Pinpoint the cell where the given text exists, returning its [x, y] midpoint coordinate. 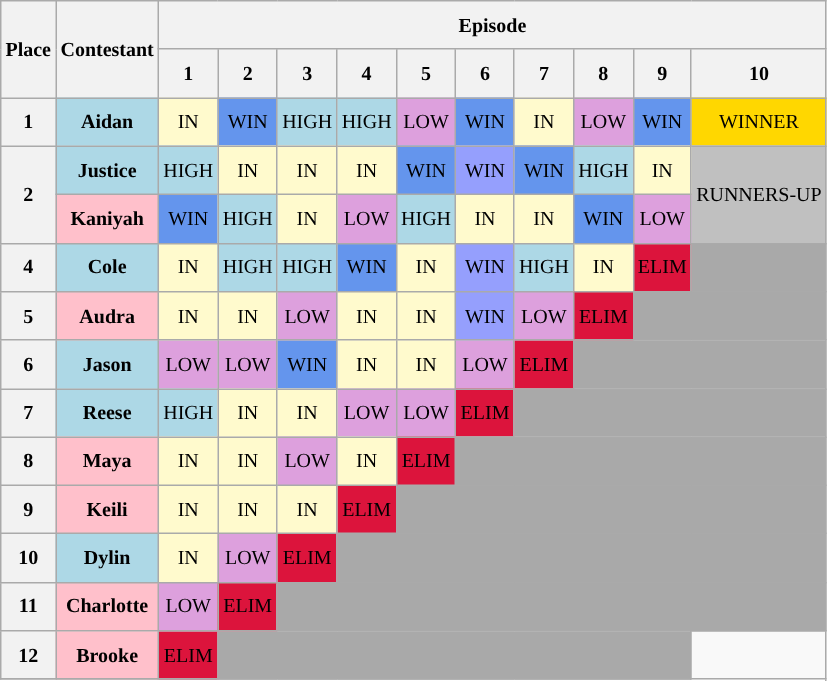
11 [28, 607]
Aidan [108, 122]
12 [28, 655]
Dylin [108, 558]
Justice [108, 170]
Contestant [108, 50]
Cole [108, 267]
Episode [493, 25]
Maya [108, 461]
Jason [108, 364]
3 [306, 74]
RUNNERS-UP [758, 194]
WINNER [758, 122]
Audra [108, 316]
Kaniyah [108, 219]
Charlotte [108, 607]
Brooke [108, 655]
Keili [108, 510]
Place [28, 50]
Reese [108, 413]
